Provide the (x, y) coordinate of the cell's center where the given text is located.  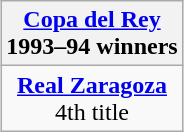
Copa del Rey1993–94 winners (92, 34)
Real Zaragoza4th title (92, 98)
